Detect which cell encompasses the target text, then output its [x, y] center coordinate. 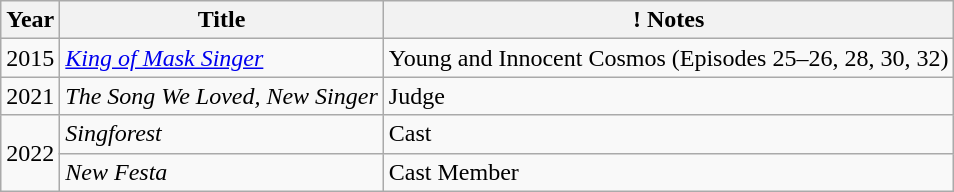
Singforest [222, 134]
Judge [668, 96]
King of Mask Singer [222, 58]
2015 [30, 58]
The Song We Loved, New Singer [222, 96]
Year [30, 20]
! Notes [668, 20]
Title [222, 20]
Cast [668, 134]
2022 [30, 153]
2021 [30, 96]
New Festa [222, 172]
Cast Member [668, 172]
Young and Innocent Cosmos (Episodes 25–26, 28, 30, 32) [668, 58]
